Detect which cell encompasses the target text, then output its [X, Y] center coordinate. 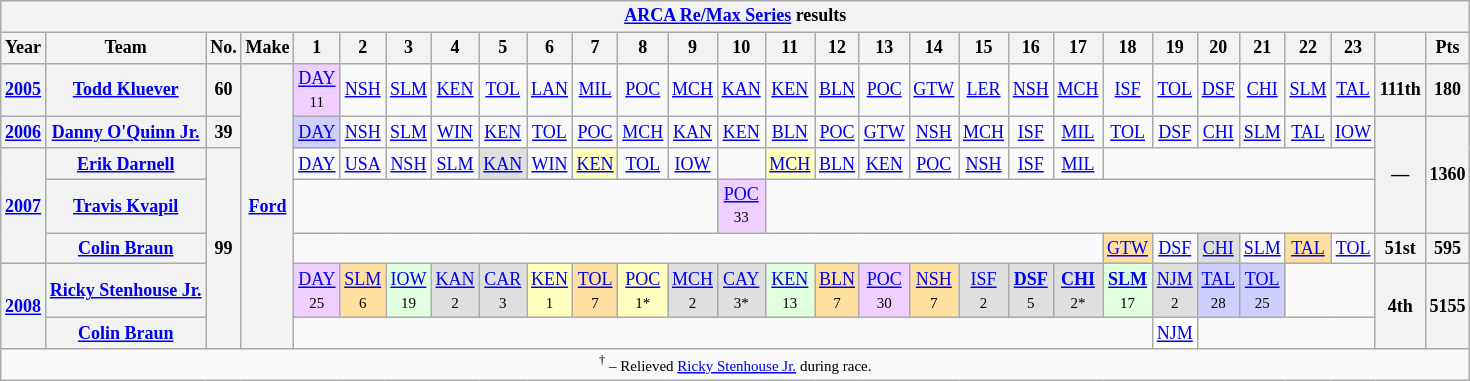
Danny O'Quinn Jr. [126, 132]
10 [741, 48]
19 [1174, 48]
TOL7 [595, 291]
Travis Kvapil [126, 206]
CHI2* [1078, 291]
SLM6 [363, 291]
† – Relieved Ricky Stenhouse Jr. during race. [736, 365]
IOW19 [409, 291]
KEN13 [790, 291]
MCH2 [693, 291]
USA [363, 164]
22 [1308, 48]
KAN2 [455, 291]
6 [550, 48]
99 [224, 248]
No. [224, 48]
8 [643, 48]
7 [595, 48]
POC1* [643, 291]
Todd Kluever [126, 90]
ISF2 [984, 291]
KEN1 [550, 291]
Ricky Stenhouse Jr. [126, 291]
2007 [24, 206]
— [1400, 175]
Erik Darnell [126, 164]
60 [224, 90]
5155 [1448, 306]
20 [1218, 48]
DAY11 [317, 90]
180 [1448, 90]
39 [224, 132]
2008 [24, 306]
1360 [1448, 175]
NJM2 [1174, 291]
4th [1400, 306]
Team [126, 48]
CAR3 [503, 291]
111th [1400, 90]
BLN7 [838, 291]
LER [984, 90]
4 [455, 48]
CAY3* [741, 291]
9 [693, 48]
POC33 [741, 206]
DAY25 [317, 291]
Year [24, 48]
DSF5 [1030, 291]
1 [317, 48]
21 [1262, 48]
2005 [24, 90]
16 [1030, 48]
Make [268, 48]
TOL25 [1262, 291]
SLM17 [1128, 291]
LAN [550, 90]
18 [1128, 48]
NSH7 [934, 291]
17 [1078, 48]
13 [884, 48]
2 [363, 48]
NJM [1174, 334]
5 [503, 48]
POC30 [884, 291]
ARCA Re/Max Series results [736, 16]
15 [984, 48]
595 [1448, 248]
Ford [268, 206]
51st [1400, 248]
3 [409, 48]
12 [838, 48]
23 [1354, 48]
TAL28 [1218, 291]
14 [934, 48]
Pts [1448, 48]
11 [790, 48]
2006 [24, 132]
